Pinpoint the cell where the given text exists, returning its (x, y) midpoint coordinate. 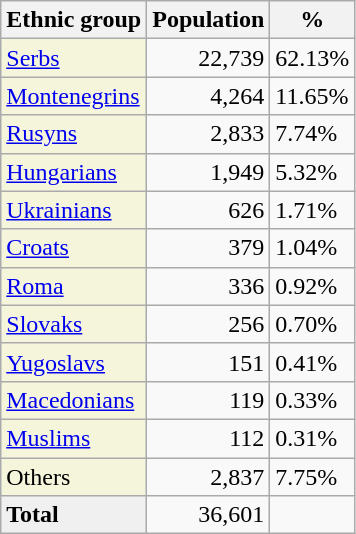
0.92% (312, 286)
1.04% (312, 248)
1.71% (312, 210)
11.65% (312, 96)
% (312, 20)
62.13% (312, 58)
7.74% (312, 134)
336 (208, 286)
5.32% (312, 172)
7.75% (312, 477)
626 (208, 210)
Hungarians (74, 172)
Roma (74, 286)
Population (208, 20)
Ukrainians (74, 210)
Slovaks (74, 324)
Muslims (74, 438)
22,739 (208, 58)
151 (208, 362)
379 (208, 248)
4,264 (208, 96)
0.33% (312, 400)
Croats (74, 248)
Montenegrins (74, 96)
Total (74, 515)
256 (208, 324)
Rusyns (74, 134)
1,949 (208, 172)
119 (208, 400)
112 (208, 438)
Yugoslavs (74, 362)
0.70% (312, 324)
Others (74, 477)
0.41% (312, 362)
Macedonians (74, 400)
2,833 (208, 134)
0.31% (312, 438)
Serbs (74, 58)
2,837 (208, 477)
36,601 (208, 515)
Ethnic group (74, 20)
